Search for the cell housing the specified text and yield its (x, y) center coordinate. 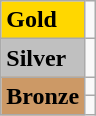
Bronze (43, 96)
Gold (43, 20)
Silver (43, 58)
